Identify which cell holds the provided text, then report its [x, y] central coordinate. 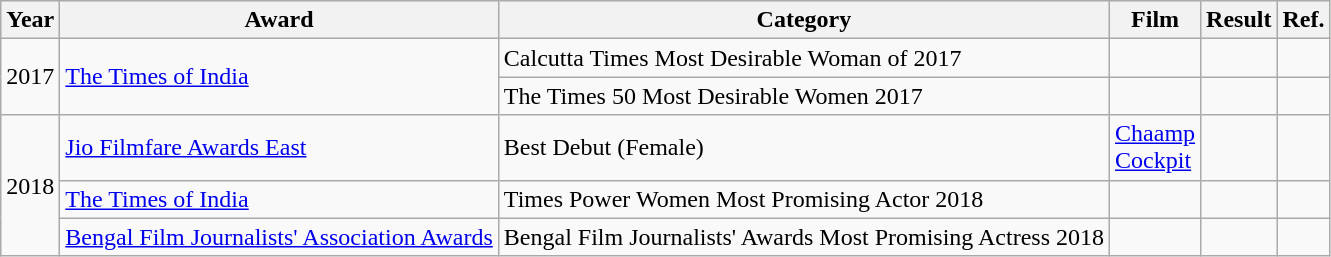
Bengal Film Journalists' Awards Most Promising Actress 2018 [804, 237]
Calcutta Times Most Desirable Woman of 2017 [804, 58]
Jio Filmfare Awards East [280, 148]
Category [804, 20]
Award [280, 20]
Result [1239, 20]
Times Power Women Most Promising Actor 2018 [804, 199]
Best Debut (Female) [804, 148]
Year [30, 20]
2017 [30, 77]
ChaampCockpit [1156, 148]
Film [1156, 20]
Bengal Film Journalists' Association Awards [280, 237]
Ref. [1304, 20]
The Times 50 Most Desirable Women 2017 [804, 96]
2018 [30, 186]
